Capture the cell that displays the provided text and extract its (X, Y) central coordinate. 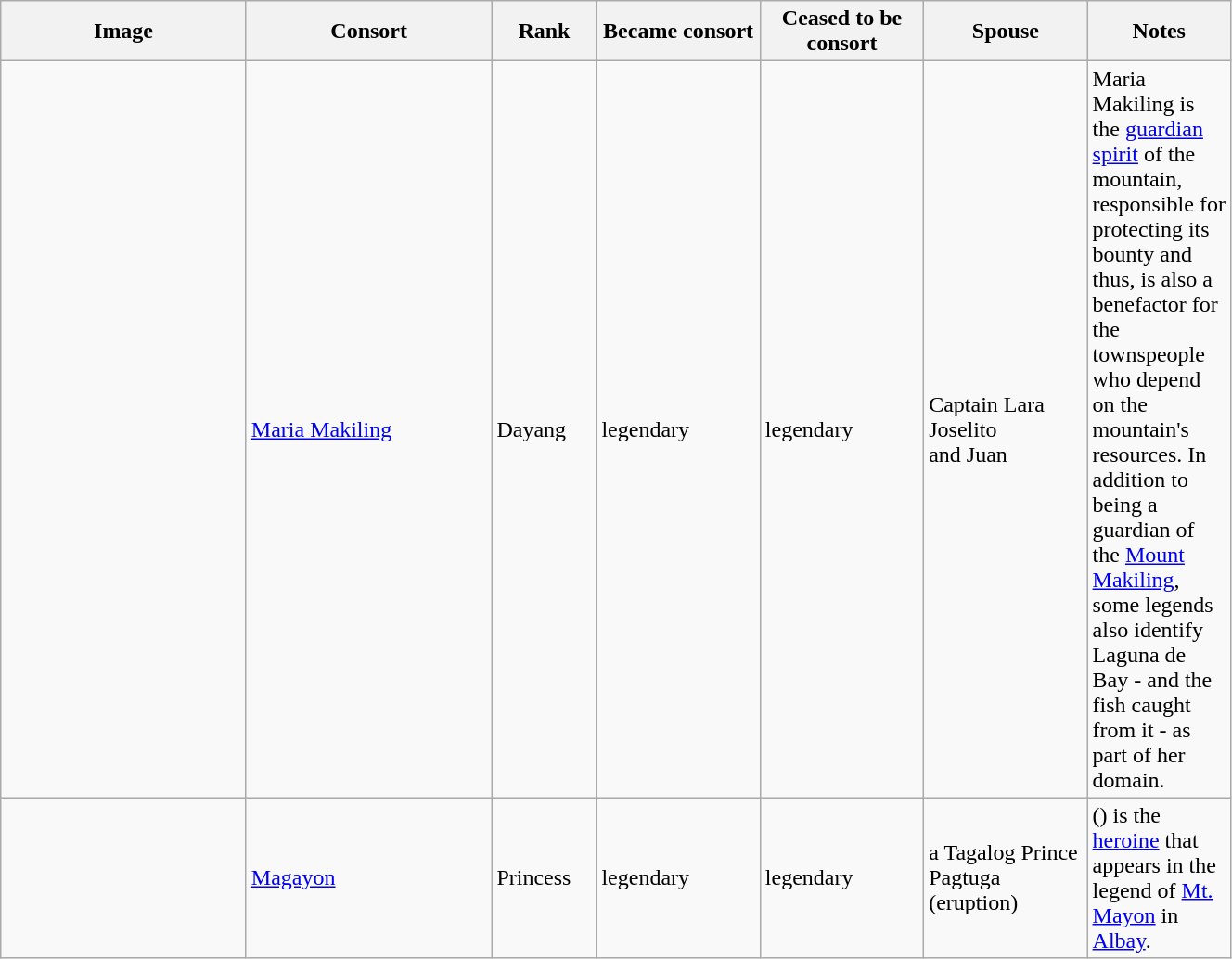
Magayon (369, 877)
Spouse (1006, 32)
Ceased to be consort (841, 32)
Notes (1159, 32)
() is the heroine that appears in the legend of Mt. Mayon in Albay. (1159, 877)
Dayang (544, 429)
Captain Lara Joselito and Juan (1006, 429)
Rank (544, 32)
Maria Makiling (369, 429)
Image (124, 32)
a Tagalog Prince Pagtuga (eruption) (1006, 877)
Became consort (678, 32)
Consort (369, 32)
Princess (544, 877)
